Return the (x, y) coordinate for the center point of the cell that contains the specified text.  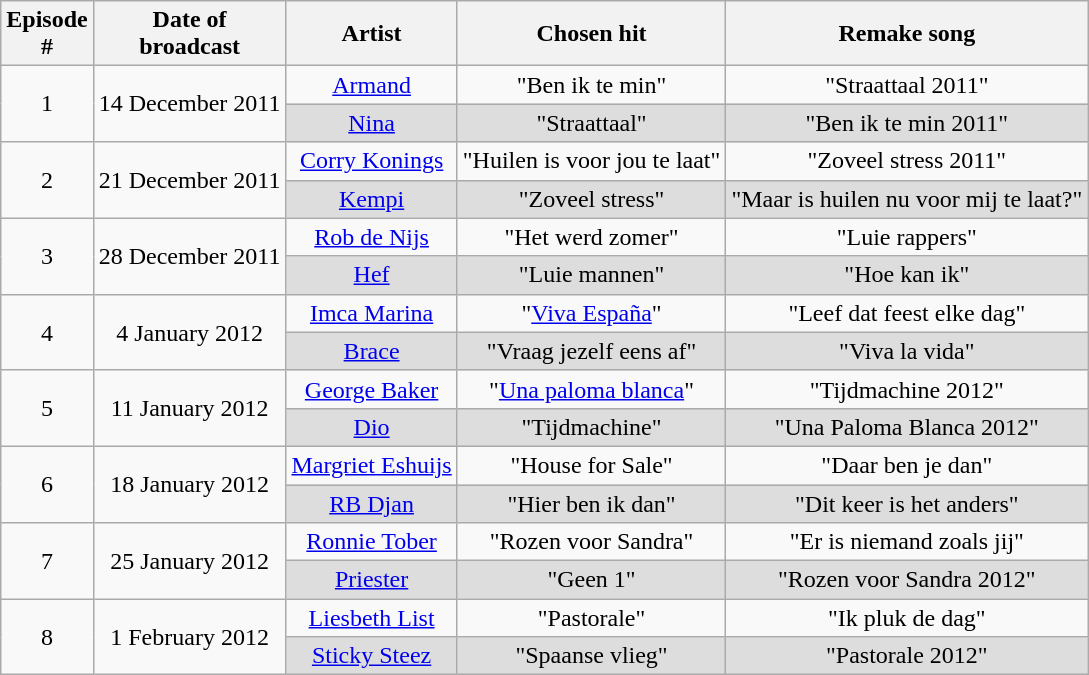
Remake song (907, 34)
Sticky Steez (372, 656)
"Luie mannen" (592, 275)
7 (47, 561)
"House for Sale" (592, 465)
"Una Paloma Blanca 2012" (907, 427)
"Ben ik te min 2011" (907, 123)
Kempi (372, 199)
"Viva la vida" (907, 351)
"Dit keer is het anders" (907, 503)
4 (47, 332)
Rob de Nijs (372, 237)
4 January 2012 (190, 332)
Corry Konings (372, 161)
"Ik pluk de dag" (907, 618)
Nina (372, 123)
2 (47, 180)
"Straattaal 2011" (907, 85)
21 December 2011 (190, 180)
Liesbeth List (372, 618)
"Rozen voor Sandra 2012" (907, 580)
1 February 2012 (190, 637)
Dio (372, 427)
Hef (372, 275)
6 (47, 484)
"Straattaal" (592, 123)
"Tijdmachine 2012" (907, 389)
"Leef dat feest elke dag" (907, 313)
"Hoe kan ik" (907, 275)
Armand (372, 85)
"Zoveel stress 2011" (907, 161)
Date of broadcast (190, 34)
5 (47, 408)
"Vraag jezelf eens af" (592, 351)
Margriet Eshuijs (372, 465)
"Zoveel stress" (592, 199)
Chosen hit (592, 34)
25 January 2012 (190, 561)
"Pastorale 2012" (907, 656)
"Daar ben je dan" (907, 465)
"Het werd zomer" (592, 237)
"Er is niemand zoals jij" (907, 542)
8 (47, 637)
Priester (372, 580)
14 December 2011 (190, 104)
28 December 2011 (190, 256)
Imca Marina (372, 313)
"Maar is huilen nu voor mij te laat?" (907, 199)
1 (47, 104)
George Baker (372, 389)
"Huilen is voor jou te laat" (592, 161)
"Rozen voor Sandra" (592, 542)
18 January 2012 (190, 484)
"Una paloma blanca" (592, 389)
Artist (372, 34)
"Viva España" (592, 313)
RB Djan (372, 503)
Episode # (47, 34)
"Hier ben ik dan" (592, 503)
"Pastorale" (592, 618)
Ronnie Tober (372, 542)
11 January 2012 (190, 408)
"Tijdmachine" (592, 427)
Brace (372, 351)
"Luie rappers" (907, 237)
"Spaanse vlieg" (592, 656)
3 (47, 256)
"Geen 1" (592, 580)
"Ben ik te min" (592, 85)
